Find where the given text appears and provide that cell's center as [x, y] coordinate. 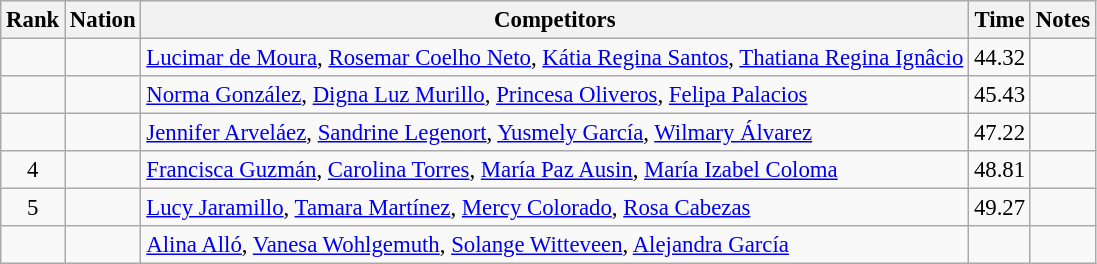
Alina Alló, Vanesa Wohlgemuth, Solange Witteveen, Alejandra García [555, 245]
Lucy Jaramillo, Tamara Martínez, Mercy Colorado, Rosa Cabezas [555, 208]
Norma González, Digna Luz Murillo, Princesa Oliveros, Felipa Palacios [555, 95]
48.81 [1000, 170]
Jennifer Arveláez, Sandrine Legenort, Yusmely García, Wilmary Álvarez [555, 133]
Francisca Guzmán, Carolina Torres, María Paz Ausin, María Izabel Coloma [555, 170]
Time [1000, 20]
Rank [33, 20]
5 [33, 208]
44.32 [1000, 58]
49.27 [1000, 208]
45.43 [1000, 95]
Lucimar de Moura, Rosemar Coelho Neto, Kátia Regina Santos, Thatiana Regina Ignâcio [555, 58]
4 [33, 170]
Notes [1062, 20]
Nation [103, 20]
47.22 [1000, 133]
Competitors [555, 20]
